Provide the (x, y) coordinate of the cell's center where the given text is located.  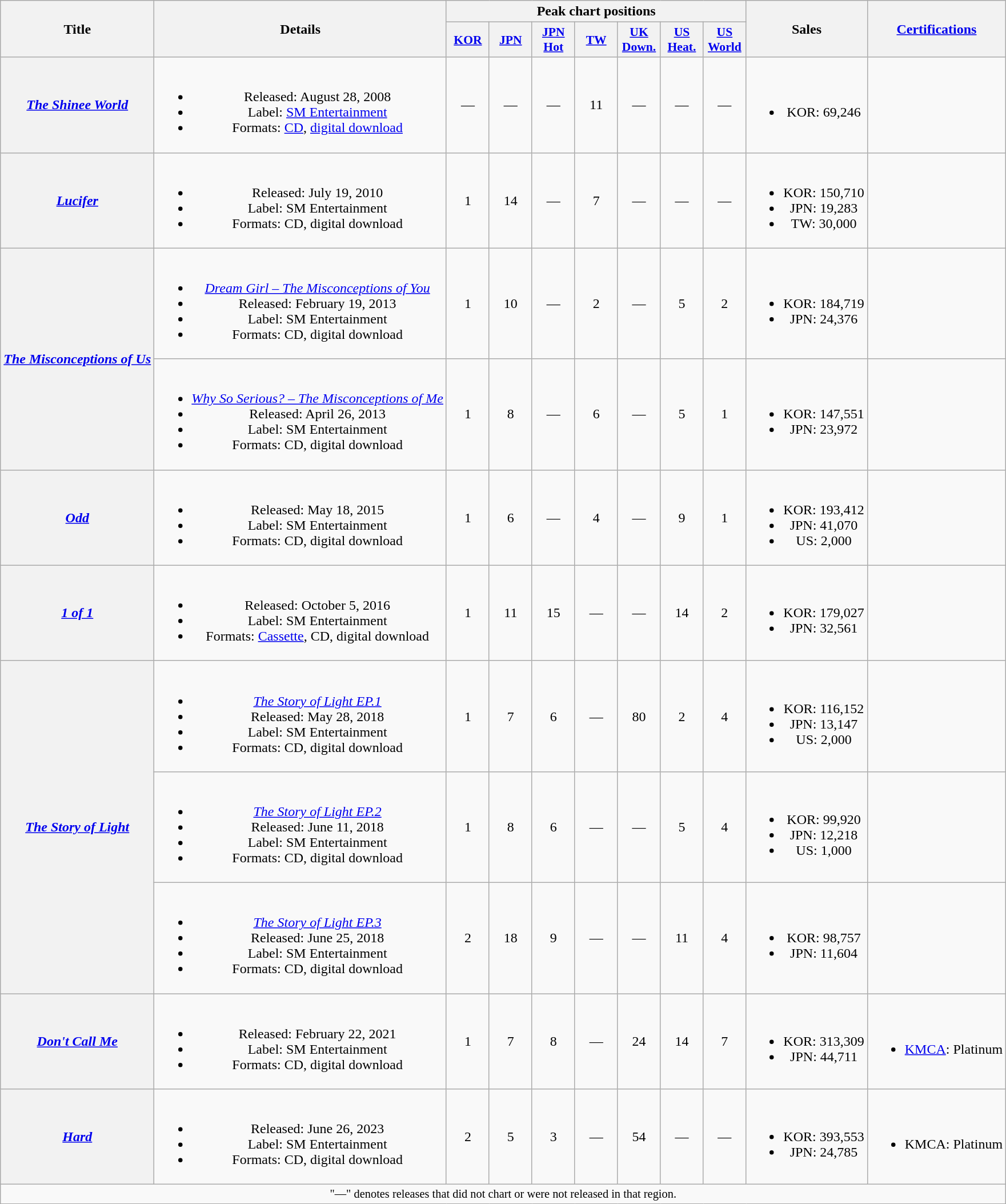
The Misconceptions of Us (78, 359)
JPN Hot (553, 40)
Released: July 19, 2010Label: SM EntertainmentFormats: CD, digital download (300, 200)
Lucifer (78, 200)
Sales (807, 29)
KOR: 393,553JPN: 24,785 (807, 1137)
24 (639, 1041)
Released: May 18, 2015Label: SM EntertainmentFormats: CD, digital download (300, 518)
Why So Serious? – The Misconceptions of MeReleased: April 26, 2013Label: SM EntertainmentFormats: CD, digital download (300, 414)
USWorld (724, 40)
Odd (78, 518)
Peak chart positions (596, 11)
15 (553, 613)
KOR: 98,757JPN: 11,604 (807, 938)
KOR: 313,309JPN: 44,711 (807, 1041)
KOR: 193,412JPN: 41,070US: 2,000 (807, 518)
KOR: 116,152JPN: 13,147US: 2,000 (807, 716)
KOR: 179,027JPN: 32,561 (807, 613)
KOR: 147,551JPN: 23,972 (807, 414)
The Shinee World (78, 105)
Don't Call Me (78, 1041)
UK Down. (639, 40)
The Story of Light (78, 827)
Hard (78, 1137)
Released: February 22, 2021Label: SM EntertainmentFormats: CD, digital download (300, 1041)
80 (639, 716)
"—" denotes releases that did not chart or were not released in that region. (503, 1194)
USHeat. (682, 40)
JPN (511, 40)
Released: October 5, 2016Label: SM EntertainmentFormats: Cassette, CD, digital download (300, 613)
Title (78, 29)
KOR (467, 40)
1 of 1 (78, 613)
Details (300, 29)
Certifications (936, 29)
TW (596, 40)
KOR: 99,920JPN: 12,218US: 1,000 (807, 827)
KOR: 150,710JPN: 19,283TW: 30,000 (807, 200)
54 (639, 1137)
Dream Girl – The Misconceptions of YouReleased: February 19, 2013Label: SM EntertainmentFormats: CD, digital download (300, 303)
KOR: 184,719JPN: 24,376 (807, 303)
Released: August 28, 2008Label: SM EntertainmentFormats: CD, digital download (300, 105)
18 (511, 938)
The Story of Light EP.1Released: May 28, 2018Label: SM EntertainmentFormats: CD, digital download (300, 716)
Released: June 26, 2023Label: SM EntertainmentFormats: CD, digital download (300, 1137)
3 (553, 1137)
10 (511, 303)
KOR: 69,246 (807, 105)
The Story of Light EP.2Released: June 11, 2018Label: SM EntertainmentFormats: CD, digital download (300, 827)
The Story of Light EP.3Released: June 25, 2018Label: SM EntertainmentFormats: CD, digital download (300, 938)
